Detect which cell encompasses the target text, then output its (X, Y) center coordinate. 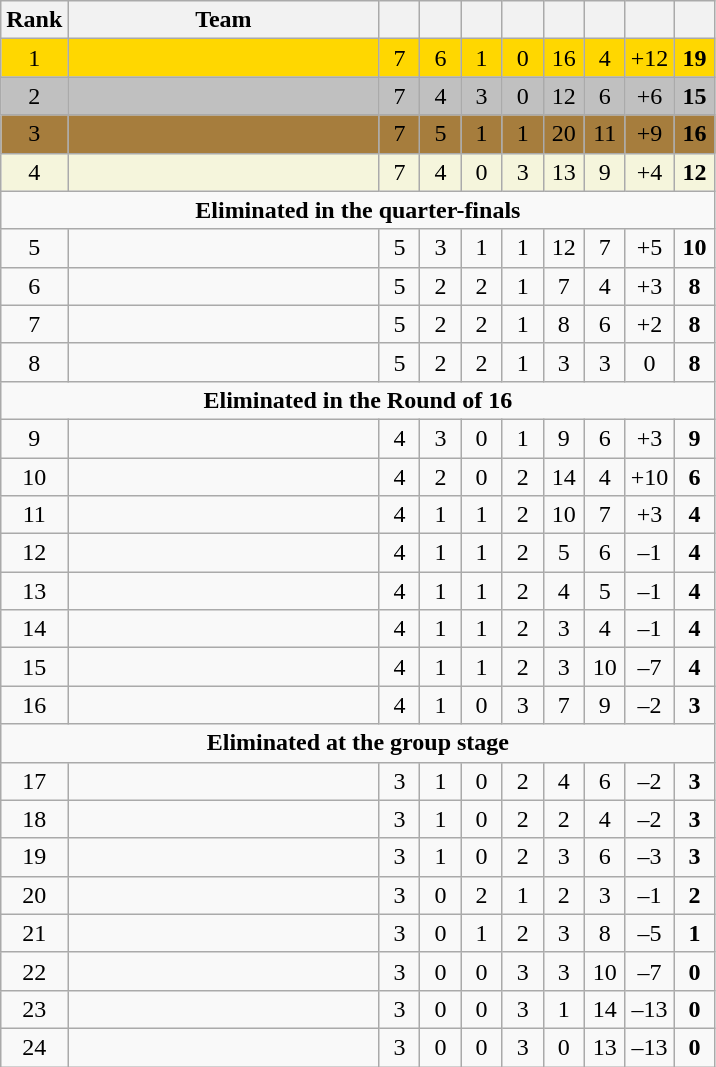
+12 (650, 58)
22 (34, 971)
+2 (650, 324)
21 (34, 933)
–5 (650, 933)
+10 (650, 477)
+9 (650, 134)
–3 (650, 857)
24 (34, 1047)
17 (34, 781)
Team (224, 20)
Eliminated in the quarter-finals (358, 210)
18 (34, 819)
23 (34, 1009)
+6 (650, 96)
+5 (650, 248)
Eliminated in the Round of 16 (358, 400)
Eliminated at the group stage (358, 743)
+4 (650, 172)
Rank (34, 20)
